Search for the cell housing the specified text and yield its [x, y] center coordinate. 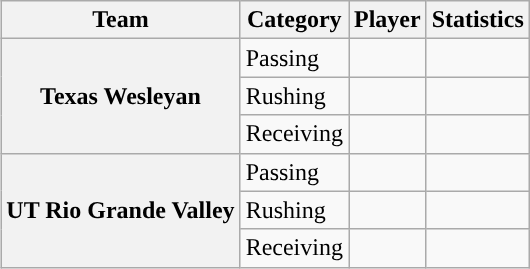
UT Rio Grande Valley [120, 210]
Player [387, 20]
Texas Wesleyan [120, 96]
Category [294, 20]
Statistics [478, 20]
Team [120, 20]
